Locate the cell with the specified text and output its [X, Y] center coordinate. 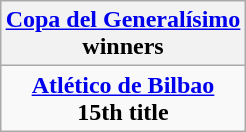
Copa del Generalísimowinners [123, 34]
Atlético de Bilbao15th title [123, 98]
